Identify which cell holds the provided text, then report its (X, Y) central coordinate. 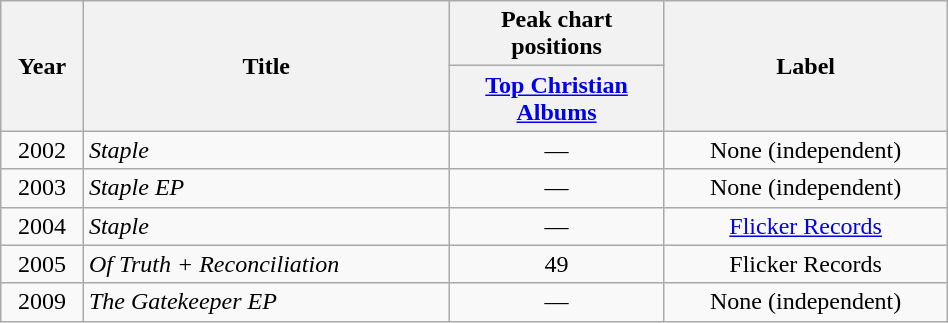
2005 (42, 264)
Peak chartpositions (556, 34)
49 (556, 264)
Label (806, 66)
2002 (42, 150)
2003 (42, 188)
Staple EP (266, 188)
Year (42, 66)
Top ChristianAlbums (556, 98)
2009 (42, 302)
Of Truth + Reconciliation (266, 264)
The Gatekeeper EP (266, 302)
2004 (42, 226)
Title (266, 66)
